Search for the cell housing the specified text and yield its [X, Y] center coordinate. 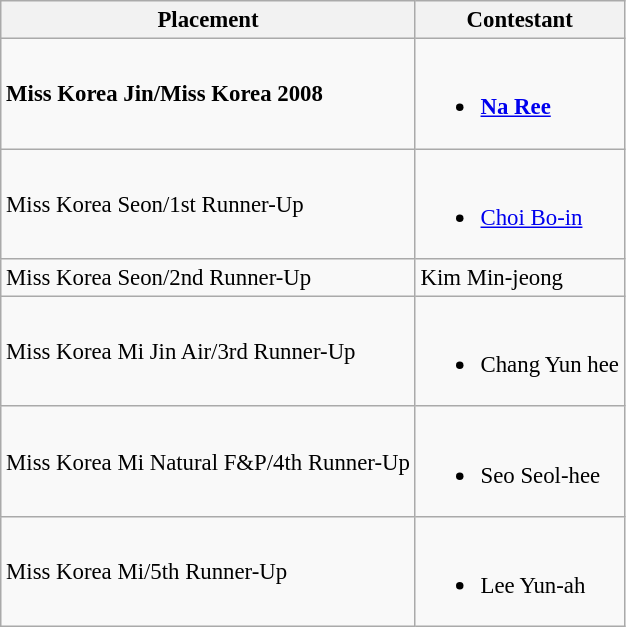
Choi Bo-in [520, 204]
Placement [208, 20]
Miss Korea Jin/Miss Korea 2008 [208, 94]
Contestant [520, 20]
Miss Korea Mi Jin Air/3rd Runner-Up [208, 351]
Seo Seol-hee [520, 462]
Miss Korea Mi/5th Runner-Up [208, 572]
Kim Min-jeong [520, 278]
Miss Korea Seon/2nd Runner-Up [208, 278]
Miss Korea Seon/1st Runner-Up [208, 204]
Na Ree [520, 94]
Chang Yun hee [520, 351]
Miss Korea Mi Natural F&P/4th Runner-Up [208, 462]
Lee Yun-ah [520, 572]
